Find where the given text appears and provide that cell's center as [X, Y] coordinate. 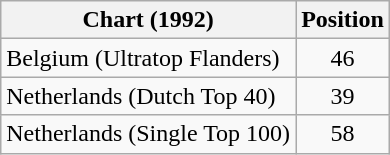
Netherlands (Single Top 100) [148, 134]
Belgium (Ultratop Flanders) [148, 58]
39 [343, 96]
Netherlands (Dutch Top 40) [148, 96]
46 [343, 58]
Position [343, 20]
58 [343, 134]
Chart (1992) [148, 20]
